Return [x, y] of the center of cell containing provided text 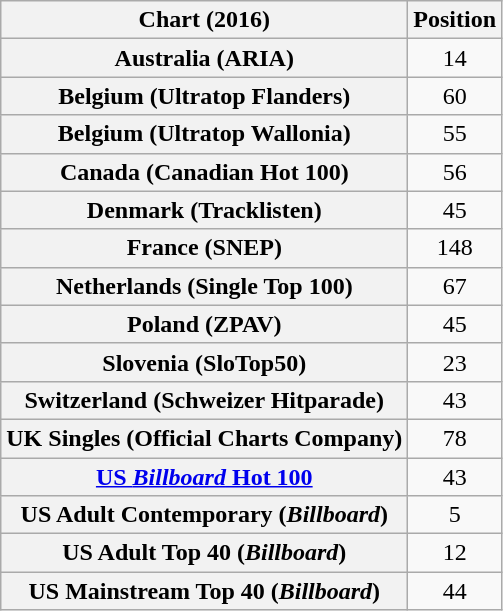
France (SNEP) [204, 248]
US Adult Top 40 (Billboard) [204, 553]
Position [455, 20]
148 [455, 248]
14 [455, 58]
Chart (2016) [204, 20]
US Adult Contemporary (Billboard) [204, 515]
5 [455, 515]
55 [455, 134]
67 [455, 286]
56 [455, 172]
Australia (ARIA) [204, 58]
Denmark (Tracklisten) [204, 210]
Canada (Canadian Hot 100) [204, 172]
23 [455, 362]
US Billboard Hot 100 [204, 477]
Belgium (Ultratop Wallonia) [204, 134]
Switzerland (Schweizer Hitparade) [204, 400]
US Mainstream Top 40 (Billboard) [204, 591]
Poland (ZPAV) [204, 324]
Netherlands (Single Top 100) [204, 286]
12 [455, 553]
UK Singles (Official Charts Company) [204, 438]
78 [455, 438]
Slovenia (SloTop50) [204, 362]
44 [455, 591]
60 [455, 96]
Belgium (Ultratop Flanders) [204, 96]
